Return the [x, y] coordinate for the center point of the cell that contains the specified text.  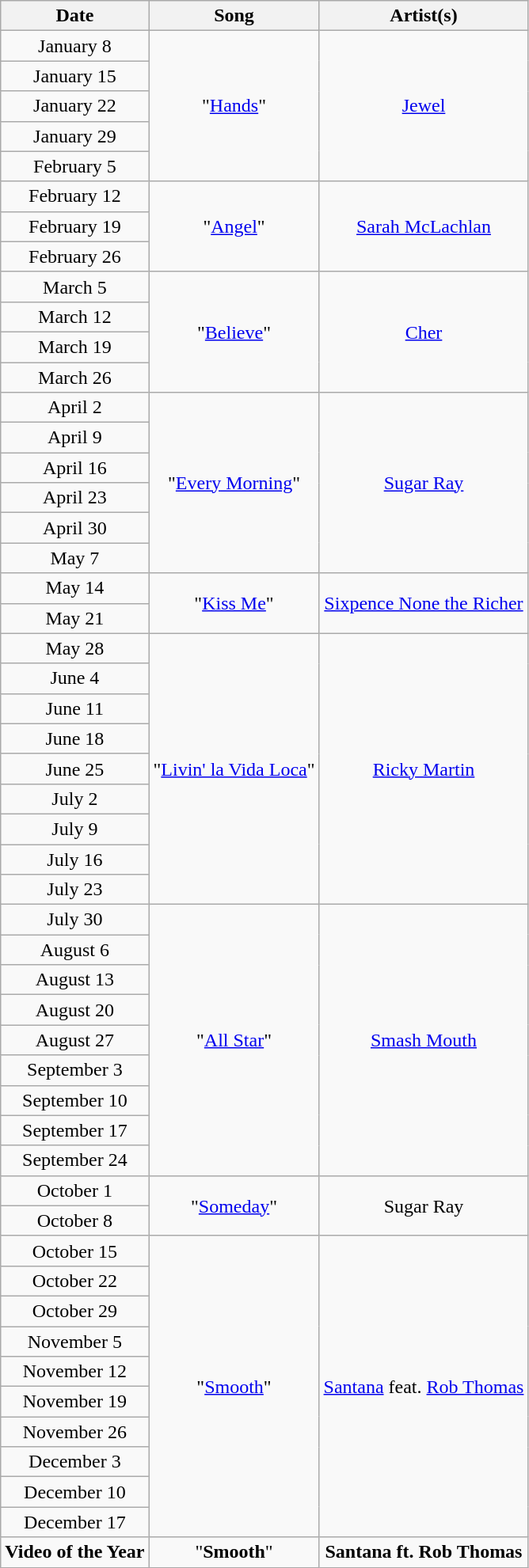
September 3 [74, 1070]
August 13 [74, 980]
June 4 [74, 678]
September 17 [74, 1130]
April 16 [74, 468]
July 9 [74, 829]
June 25 [74, 769]
May 21 [74, 618]
"All Star" [234, 1040]
Sarah McLachlan [424, 226]
October 8 [74, 1221]
February 19 [74, 226]
January 29 [74, 136]
March 5 [74, 287]
February 26 [74, 256]
Video of the Year [74, 1552]
Cher [424, 332]
"Hands" [234, 106]
July 2 [74, 799]
Song [234, 16]
October 22 [74, 1281]
Ricky Martin [424, 769]
July 30 [74, 920]
March 19 [74, 347]
July 23 [74, 890]
January 22 [74, 106]
June 11 [74, 708]
Smash Mouth [424, 1040]
March 26 [74, 378]
May 28 [74, 648]
"Kiss Me" [234, 603]
August 27 [74, 1040]
"Angel" [234, 226]
November 19 [74, 1402]
"Every Morning" [234, 483]
April 2 [74, 408]
Santana feat. Rob Thomas [424, 1387]
May 7 [74, 558]
December 3 [74, 1462]
October 15 [74, 1251]
April 9 [74, 438]
October 29 [74, 1311]
March 12 [74, 317]
September 24 [74, 1160]
April 23 [74, 498]
Santana ft. Rob Thomas [424, 1552]
"Believe" [234, 332]
Sixpence None the Richer [424, 603]
December 17 [74, 1522]
August 20 [74, 1010]
January 8 [74, 46]
July 16 [74, 859]
November 26 [74, 1432]
"Someday" [234, 1205]
November 5 [74, 1342]
Jewel [424, 106]
December 10 [74, 1492]
February 12 [74, 196]
June 18 [74, 738]
January 15 [74, 76]
August 6 [74, 950]
"Livin' la Vida Loca" [234, 769]
September 10 [74, 1100]
Date [74, 16]
Artist(s) [424, 16]
May 14 [74, 588]
November 12 [74, 1372]
October 1 [74, 1190]
February 5 [74, 166]
April 30 [74, 528]
